Extract the (x, y) coordinate from the center of the cell holding the provided text.  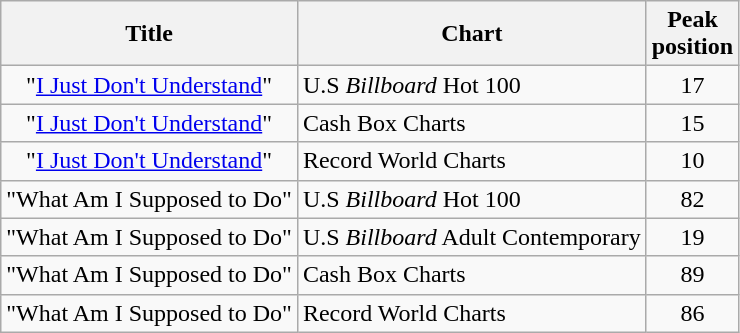
U.S Billboard Adult Contemporary (472, 237)
15 (692, 123)
Chart (472, 34)
89 (692, 275)
82 (692, 199)
10 (692, 161)
19 (692, 237)
Title (150, 34)
Peakposition (692, 34)
17 (692, 85)
86 (692, 313)
